Extract the [x, y] coordinate from the center of the cell holding the provided text.  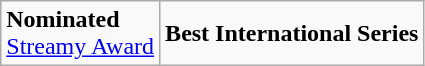
Best International Series [292, 34]
NominatedStreamy Award [80, 34]
